Find where the given text appears and provide that cell's center as [X, Y] coordinate. 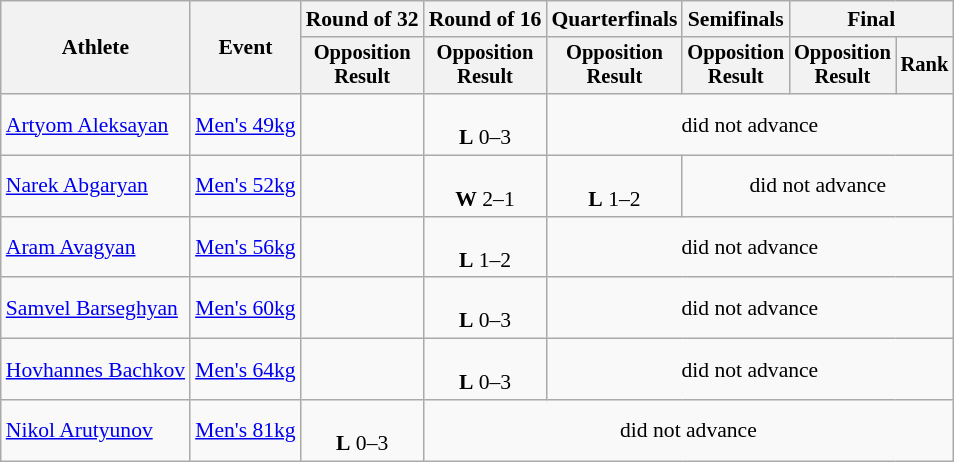
Quarterfinals [614, 19]
Men's 64kg [246, 370]
Men's 56kg [246, 248]
Hovhannes Bachkov [96, 370]
Aram Avagyan [96, 248]
Round of 16 [486, 19]
Semifinals [736, 19]
Round of 32 [362, 19]
Final [871, 19]
Men's 49kg [246, 124]
Artyom Aleksayan [96, 124]
Nikol Arutyunov [96, 430]
Athlete [96, 48]
Rank [925, 66]
Narek Abgaryan [96, 186]
Men's 60kg [246, 308]
Men's 52kg [246, 186]
Men's 81kg [246, 430]
W 2–1 [486, 186]
Event [246, 48]
Samvel Barseghyan [96, 308]
